Provide the [x, y] coordinate of the cell's center where the given text is located.  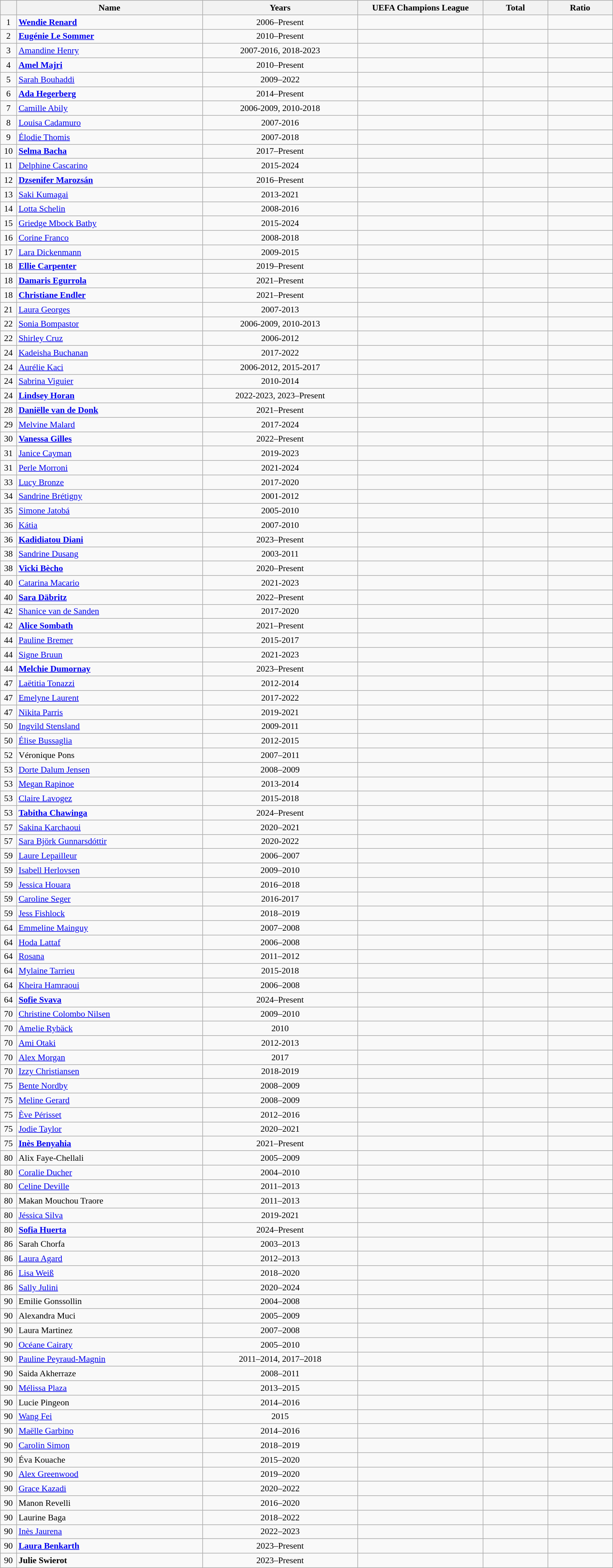
2011–2014, 2017–2018 [280, 1359]
Lara Dickenmann [109, 252]
Laurine Baga [109, 1518]
Alix Faye-Chellali [109, 1158]
Pauline Bremer [109, 641]
2013-2021 [280, 195]
Lucie Pingeon [109, 1403]
Emilie Gonssollin [109, 1302]
Sonia Bompastor [109, 324]
Julie Swierot [109, 1561]
Kadidiatou Diani [109, 540]
Océane Cairaty [109, 1345]
Alex Greenwood [109, 1474]
1 [8, 22]
2017 [280, 1057]
Caroline Seger [109, 899]
Rosana [109, 957]
Griedge Mbock Bathy [109, 224]
11 [8, 166]
Catarina Macario [109, 583]
Simone Jatobá [109, 511]
2013–2015 [280, 1388]
Sara Björk Gunnarsdóttir [109, 842]
Years [280, 8]
Corine Franco [109, 238]
Ratio [580, 8]
Vicki Bècho [109, 569]
Jéssica Silva [109, 1216]
Daniëlle van de Donk [109, 410]
Ève Périsset [109, 1115]
Aurélie Kaci [109, 367]
2012-2014 [280, 684]
Shanice van de Sanden [109, 611]
Véronique Pons [109, 756]
29 [8, 425]
Name [109, 8]
Kheira Hamraoui [109, 986]
12 [8, 180]
5 [8, 80]
2009-2011 [280, 726]
Laura Benkarth [109, 1546]
2018-2019 [280, 1072]
8 [8, 123]
2005-2010 [280, 511]
2017–Present [280, 151]
2021-2024 [280, 468]
Vanessa Gilles [109, 439]
Inès Benyahia [109, 1144]
Carolin Simon [109, 1446]
Manon Revelli [109, 1503]
Emmeline Mainguy [109, 928]
2006-2012, 2015-2017 [280, 367]
Lisa Weiß [109, 1273]
2022-2023, 2023–Present [280, 396]
Amandine Henry [109, 51]
2006-2009, 2010-2018 [280, 109]
Camille Abily [109, 109]
Sofie Svava [109, 1000]
2007-2016 [280, 123]
2020–Present [280, 569]
Hoda Lattaf [109, 942]
Éva Kouache [109, 1460]
52 [8, 756]
Alex Morgan [109, 1057]
Alexandra Muci [109, 1316]
Amelie Rybäck [109, 1029]
14 [8, 209]
Maëlle Garbino [109, 1431]
Inès Jaurena [109, 1532]
Laëtitia Tonazzi [109, 684]
Ingvild Stensland [109, 726]
Sarah Chorfa [109, 1244]
2007–2011 [280, 756]
Laura Martinez [109, 1331]
Delphine Cascarino [109, 166]
2005–2010 [280, 1345]
Mélissa Plaza [109, 1388]
Sandrine Dusang [109, 554]
Celine Deville [109, 1187]
7 [8, 109]
UEFA Champions League [420, 8]
13 [8, 195]
Coralie Ducher [109, 1172]
Kadeisha Buchanan [109, 353]
2015-2017 [280, 641]
2020–2024 [280, 1287]
15 [8, 224]
Élise Bussaglia [109, 741]
2014–Present [280, 94]
Signe Bruun [109, 655]
Tabitha Chawinga [109, 813]
2001-2012 [280, 496]
Isabell Herlovsen [109, 871]
2016–Present [280, 180]
2006–2007 [280, 856]
Amel Majri [109, 65]
2 [8, 36]
Sara Däbritz [109, 597]
2020–2022 [280, 1489]
Bente Nordby [109, 1086]
2017-2024 [280, 425]
2004–2010 [280, 1172]
2019-2023 [280, 454]
33 [8, 482]
Laure Lepailleur [109, 856]
Damaris Egurrola [109, 281]
Louisa Cadamuro [109, 123]
Wang Fei [109, 1417]
Lucy Bronze [109, 482]
2006–Present [280, 22]
Selma Bacha [109, 151]
2006-2012 [280, 339]
Laura Georges [109, 310]
Sandrine Brétigny [109, 496]
Jodie Taylor [109, 1129]
2012–2013 [280, 1259]
2008–2011 [280, 1374]
Laura Agard [109, 1259]
Claire Lavogez [109, 799]
2003–2013 [280, 1244]
10 [8, 151]
Pauline Peyraud-Magnin [109, 1359]
30 [8, 439]
2011–2012 [280, 957]
Izzy Christiansen [109, 1072]
2012–2016 [280, 1115]
Megan Rapinoe [109, 784]
2009-2015 [280, 252]
2007-2018 [280, 137]
2009–2022 [280, 80]
6 [8, 94]
Melvine Malard [109, 425]
Lindsey Horan [109, 396]
3 [8, 51]
2015 [280, 1417]
Christiane Endler [109, 295]
Makan Mouchou Traore [109, 1201]
Total [515, 8]
2007-2016, 2018-2023 [280, 51]
2012-2015 [280, 741]
2007-2013 [280, 310]
2013-2014 [280, 784]
4 [8, 65]
Saki Kumagai [109, 195]
Grace Kazadi [109, 1489]
Dzsenifer Marozsán [109, 180]
2010-2014 [280, 381]
35 [8, 511]
2015–2020 [280, 1460]
Janice Cayman [109, 454]
2007-2010 [280, 525]
Meline Gerard [109, 1101]
Nikita Parris [109, 712]
Perle Morroni [109, 468]
Mylaine Tarrieu [109, 971]
Alice Sombath [109, 626]
2018–2022 [280, 1518]
Sofia Huerta [109, 1230]
Ami Otaki [109, 1043]
17 [8, 252]
Sabrina Viguier [109, 381]
Sakina Karchaoui [109, 827]
34 [8, 496]
Shirley Cruz [109, 339]
2016–2020 [280, 1503]
Christine Colombo Nilsen [109, 1014]
Ellie Carpenter [109, 266]
2019–Present [280, 266]
Emelyne Laurent [109, 698]
2016–2018 [280, 885]
2010 [280, 1029]
Ada Hegerberg [109, 94]
Jessica Houara [109, 885]
9 [8, 137]
Kátia [109, 525]
Lotta Schelin [109, 209]
2022–2023 [280, 1532]
Jess Fishlock [109, 914]
Saida Akherraze [109, 1374]
2020-2022 [280, 842]
16 [8, 238]
2018–2020 [280, 1273]
2006-2009, 2010-2013 [280, 324]
21 [8, 310]
Dorte Dalum Jensen [109, 770]
Eugénie Le Sommer [109, 36]
2008-2016 [280, 209]
2019–2020 [280, 1474]
2008-2018 [280, 238]
Sally Julini [109, 1287]
Élodie Thomis [109, 137]
2016-2017 [280, 899]
2004–2008 [280, 1302]
Wendie Renard [109, 22]
Sarah Bouhaddi [109, 80]
2012-2013 [280, 1043]
2003-2011 [280, 554]
Melchie Dumornay [109, 669]
28 [8, 410]
